From the cell containing the given text, extract its center point as (X, Y) coordinate. 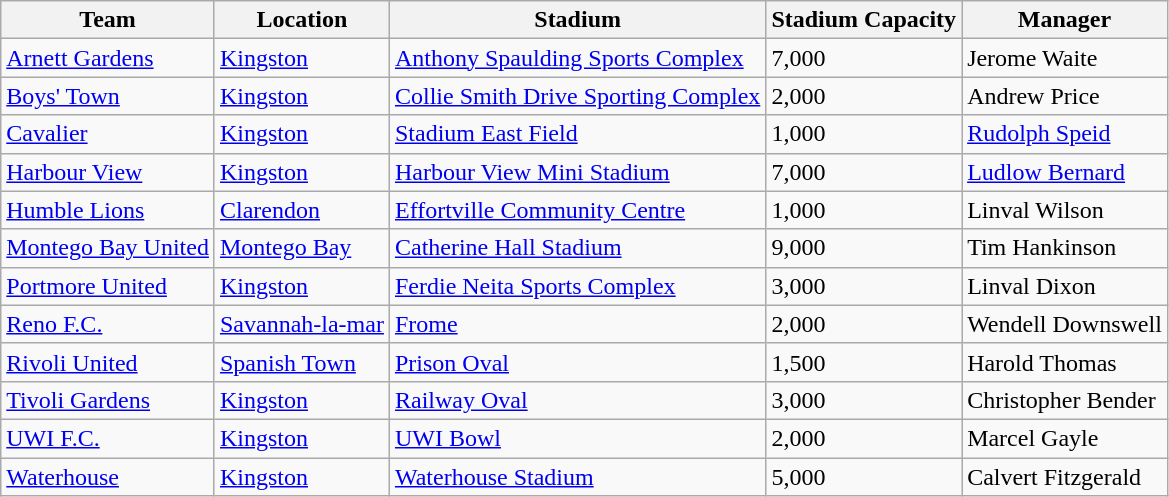
Boys' Town (108, 96)
Reno F.C. (108, 324)
Prison Oval (577, 362)
Jerome Waite (1065, 58)
Anthony Spaulding Sports Complex (577, 58)
Harbour View (108, 172)
Stadium East Field (577, 134)
Montego Bay United (108, 248)
Linval Wilson (1065, 210)
Harold Thomas (1065, 362)
Waterhouse Stadium (577, 477)
1,500 (864, 362)
Calvert Fitzgerald (1065, 477)
Railway Oval (577, 400)
Effortville Community Centre (577, 210)
Christopher Bender (1065, 400)
UWI Bowl (577, 438)
Andrew Price (1065, 96)
Catherine Hall Stadium (577, 248)
Humble Lions (108, 210)
UWI F.C. (108, 438)
Waterhouse (108, 477)
Team (108, 20)
Rivoli United (108, 362)
Stadium Capacity (864, 20)
Location (302, 20)
Portmore United (108, 286)
Savannah-la-mar (302, 324)
Ludlow Bernard (1065, 172)
5,000 (864, 477)
Marcel Gayle (1065, 438)
Rudolph Speid (1065, 134)
9,000 (864, 248)
Tivoli Gardens (108, 400)
Arnett Gardens (108, 58)
Tim Hankinson (1065, 248)
Harbour View Mini Stadium (577, 172)
Cavalier (108, 134)
Collie Smith Drive Sporting Complex (577, 96)
Montego Bay (302, 248)
Spanish Town (302, 362)
Wendell Downswell (1065, 324)
Clarendon (302, 210)
Linval Dixon (1065, 286)
Ferdie Neita Sports Complex (577, 286)
Frome (577, 324)
Stadium (577, 20)
Manager (1065, 20)
